Search for the cell housing the specified text and yield its (x, y) center coordinate. 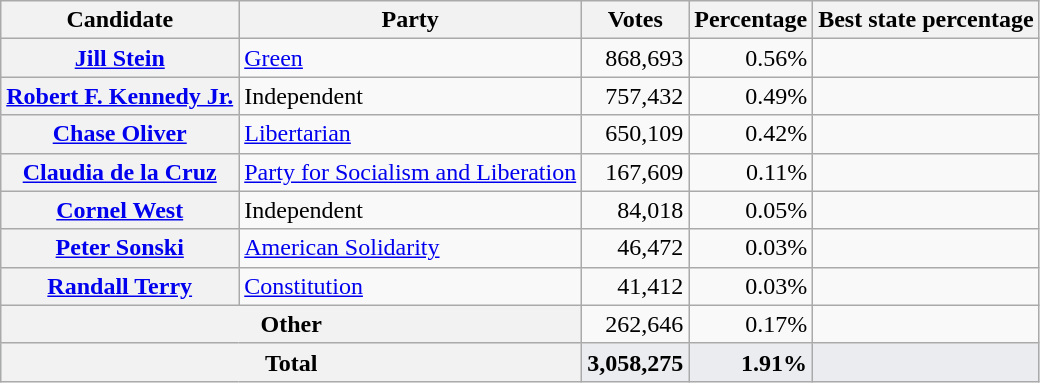
46,472 (636, 248)
Votes (636, 20)
Candidate (120, 20)
Constitution (410, 286)
Party for Socialism and Liberation (410, 172)
41,412 (636, 286)
757,432 (636, 96)
0.56% (751, 58)
650,109 (636, 134)
Jill Stein (120, 58)
0.11% (751, 172)
Percentage (751, 20)
1.91% (751, 362)
Randall Terry (120, 286)
Robert F. Kennedy Jr. (120, 96)
Green (410, 58)
Chase Oliver (120, 134)
American Solidarity (410, 248)
Best state percentage (926, 20)
0.05% (751, 210)
868,693 (636, 58)
0.49% (751, 96)
262,646 (636, 324)
3,058,275 (636, 362)
Claudia de la Cruz (120, 172)
Libertarian (410, 134)
0.42% (751, 134)
0.17% (751, 324)
Party (410, 20)
Peter Sonski (120, 248)
Cornel West (120, 210)
84,018 (636, 210)
167,609 (636, 172)
Other (292, 324)
Total (292, 362)
